Determine the (x, y) coordinate at the center of the cell enclosing the given text.  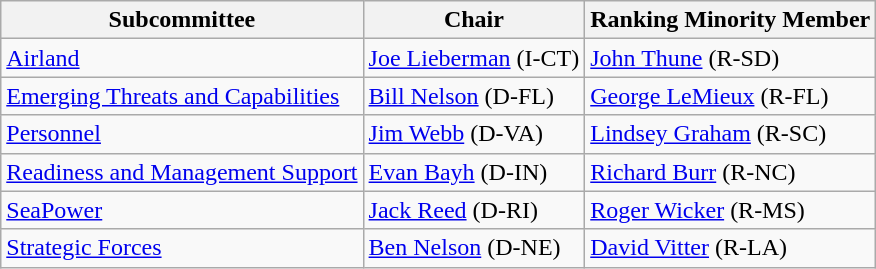
Personnel (182, 134)
Jim Webb (D-VA) (474, 134)
Lindsey Graham (R-SC) (730, 134)
David Vitter (R-LA) (730, 248)
SeaPower (182, 210)
Emerging Threats and Capabilities (182, 96)
Strategic Forces (182, 248)
George LeMieux (R-FL) (730, 96)
Airland (182, 58)
Roger Wicker (R-MS) (730, 210)
Richard Burr (R-NC) (730, 172)
Bill Nelson (D-FL) (474, 96)
Evan Bayh (D-IN) (474, 172)
John Thune (R-SD) (730, 58)
Jack Reed (D-RI) (474, 210)
Chair (474, 20)
Readiness and Management Support (182, 172)
Joe Lieberman (I-CT) (474, 58)
Ben Nelson (D-NE) (474, 248)
Ranking Minority Member (730, 20)
Subcommittee (182, 20)
